Scan for the cell matching the given text and deliver its [X, Y] coordinate at center. 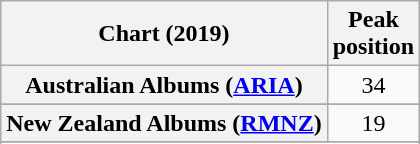
Australian Albums (ARIA) [164, 85]
19 [373, 123]
New Zealand Albums (RMNZ) [164, 123]
34 [373, 85]
Chart (2019) [164, 34]
Peak position [373, 34]
